Locate the cell with the specified text and output its [x, y] center coordinate. 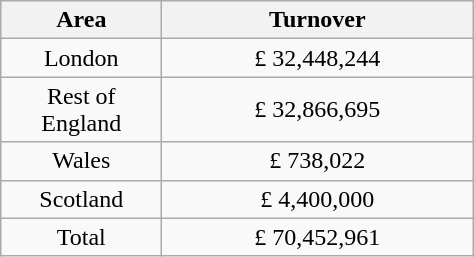
London [82, 58]
Total [82, 237]
Wales [82, 161]
£ 4,400,000 [318, 199]
£ 32,448,244 [318, 58]
Area [82, 20]
£ 32,866,695 [318, 110]
Turnover [318, 20]
£ 738,022 [318, 161]
Scotland [82, 199]
Rest of England [82, 110]
£ 70,452,961 [318, 237]
